Return [x, y] of the center of cell containing provided text 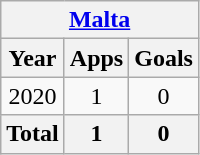
Goals [164, 58]
Total [33, 134]
2020 [33, 96]
Apps [96, 58]
Malta [100, 20]
Year [33, 58]
